For the text-containing cell, return its midpoint in [x, y] coordinate format. 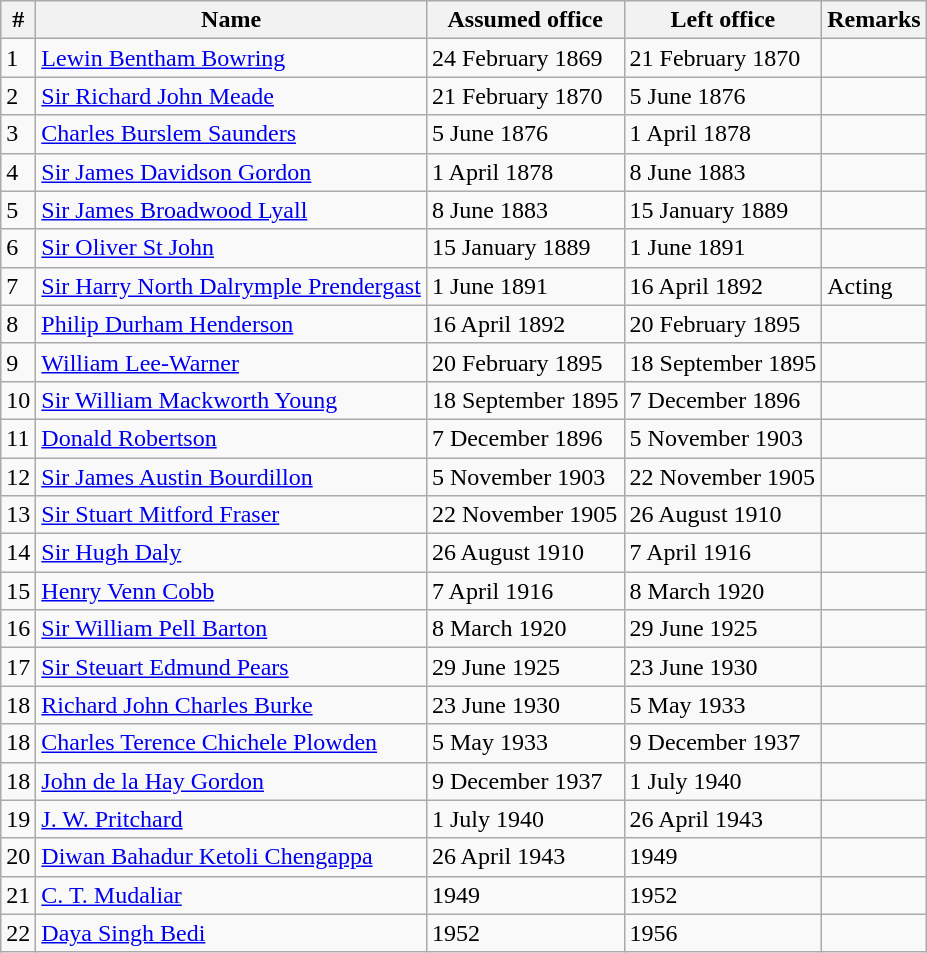
14 [18, 553]
Sir Stuart Mitford Fraser [232, 515]
Sir Richard John Meade [232, 96]
Assumed office [525, 20]
21 [18, 895]
J. W. Pritchard [232, 819]
24 February 1869 [525, 58]
Sir William Mackworth Young [232, 400]
5 [18, 210]
10 [18, 400]
Sir James Davidson Gordon [232, 172]
Charles Burslem Saunders [232, 134]
Name [232, 20]
Lewin Bentham Bowring [232, 58]
Sir Hugh Daly [232, 553]
17 [18, 667]
Henry Venn Cobb [232, 591]
6 [18, 248]
John de la Hay Gordon [232, 781]
19 [18, 819]
Acting [874, 286]
# [18, 20]
Daya Singh Bedi [232, 933]
12 [18, 477]
Donald Robertson [232, 438]
1 [18, 58]
Sir James Austin Bourdillon [232, 477]
7 [18, 286]
Sir Oliver St John [232, 248]
Sir William Pell Barton [232, 629]
William Lee-Warner [232, 362]
Sir Harry North Dalrymple Prendergast [232, 286]
Sir James Broadwood Lyall [232, 210]
C. T. Mudaliar [232, 895]
4 [18, 172]
3 [18, 134]
20 [18, 857]
Left office [723, 20]
15 [18, 591]
1956 [723, 933]
Philip Durham Henderson [232, 324]
22 [18, 933]
9 [18, 362]
2 [18, 96]
16 [18, 629]
Remarks [874, 20]
Charles Terence Chichele Plowden [232, 743]
Sir Steuart Edmund Pears [232, 667]
11 [18, 438]
Diwan Bahadur Ketoli Chengappa [232, 857]
Richard John Charles Burke [232, 705]
13 [18, 515]
8 [18, 324]
